Extract the (x, y) coordinate from the center of the cell holding the provided text.  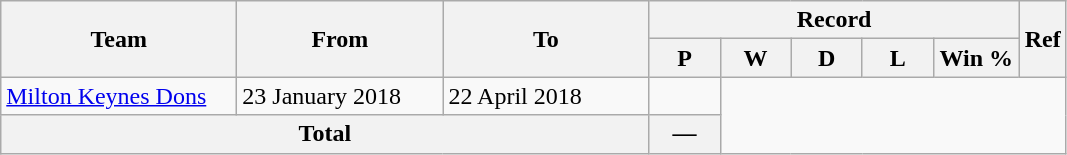
Win % (976, 58)
Team (119, 39)
P (684, 58)
To (546, 39)
W (756, 58)
Milton Keynes Dons (119, 96)
Total (325, 134)
L (898, 58)
22 April 2018 (546, 96)
D (826, 58)
Ref (1042, 39)
From (340, 39)
— (684, 134)
Record (834, 20)
23 January 2018 (340, 96)
